Extract the [x, y] coordinate from the center of the cell holding the provided text.  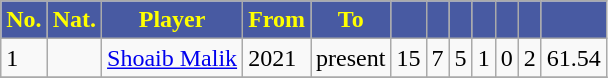
2 [530, 58]
15 [408, 58]
0 [506, 58]
From [277, 20]
No. [24, 20]
Player [172, 20]
61.54 [574, 58]
2021 [277, 58]
present [351, 58]
5 [460, 58]
To [351, 20]
Nat. [74, 20]
7 [438, 58]
Shoaib Malik [172, 58]
